Determine the (X, Y) coordinate at the center of the cell enclosing the given text.  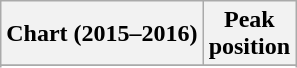
Chart (2015–2016) (102, 34)
Peakposition (249, 34)
